Determine the (x, y) coordinate at the center of the cell enclosing the given text.  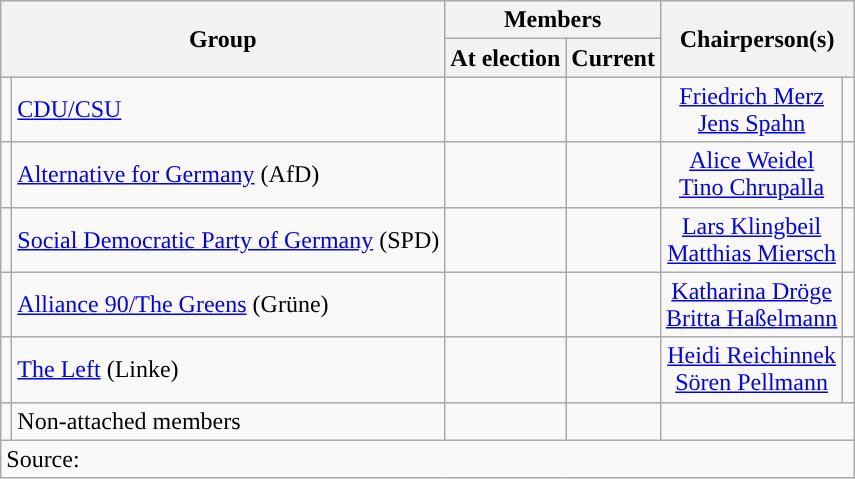
Members (553, 20)
Social Democratic Party of Germany (SPD) (228, 240)
Group (223, 39)
At election (506, 58)
Lars KlingbeilMatthias Miersch (751, 240)
Current (614, 58)
Source: (428, 459)
Alternative for Germany (AfD) (228, 174)
Alice WeidelTino Chrupalla (751, 174)
Alliance 90/The Greens (Grüne) (228, 304)
CDU/CSU (228, 110)
Friedrich MerzJens Spahn (751, 110)
Non-attached members (228, 421)
Katharina DrögeBritta Haßelmann (751, 304)
Heidi ReichinnekSören Pellmann (751, 370)
The Left (Linke) (228, 370)
Chairperson(s) (756, 39)
